Locate the cell with the specified text and output its [X, Y] center coordinate. 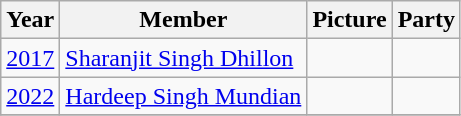
Hardeep Singh Mundian [184, 96]
Picture [350, 20]
Member [184, 20]
2017 [30, 58]
2022 [30, 96]
Sharanjit Singh Dhillon [184, 58]
Party [426, 20]
Year [30, 20]
